Output the (x, y) coordinate of the center of the cell containing the given text.  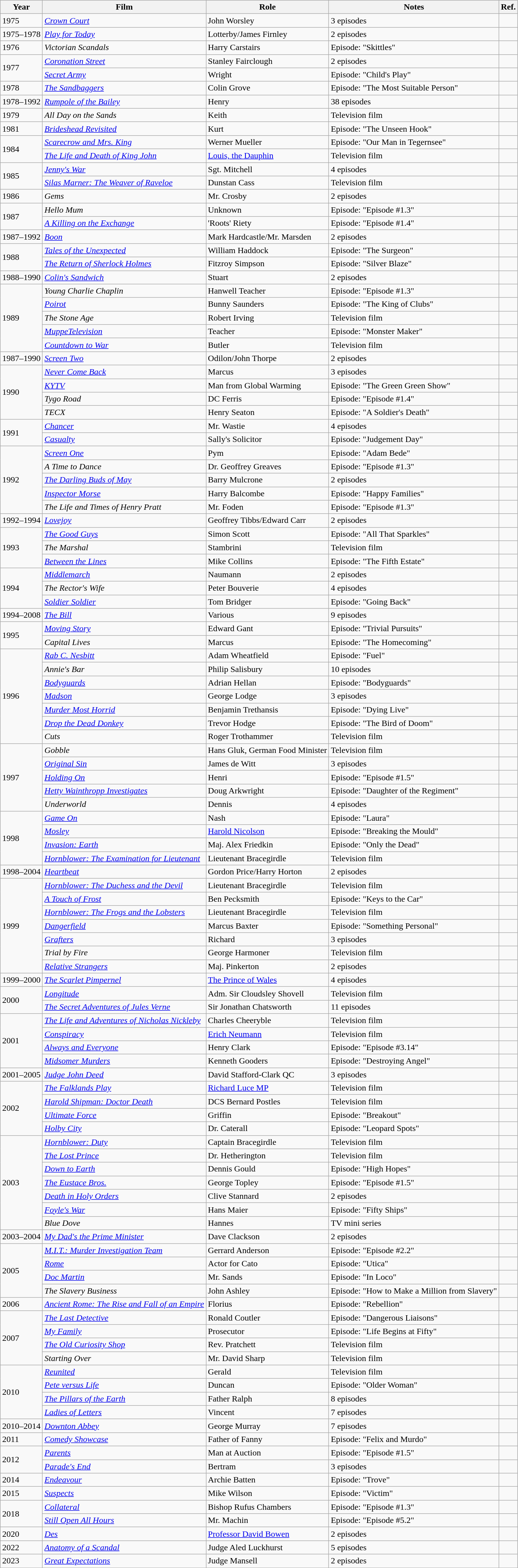
Charles Cheeryble (268, 1020)
Father of Fanny (268, 1439)
Episode: "Something Personal" (414, 926)
Mr. David Sharp (268, 1358)
1976 (21, 48)
Dave Clackson (268, 1236)
Blue Dove (124, 1223)
Griffin (268, 1115)
Gobble (124, 750)
The Prince of Wales (268, 980)
Father Ralph (268, 1399)
Boon (124, 237)
Sgt. Mitchell (268, 169)
Stambrini (268, 547)
2001 (21, 1040)
Episode: "Breaking the Mould" (414, 831)
DCS Bernard Postles (268, 1102)
Never Come Back (124, 372)
The Life and Adventures of Nicholas Nickleby (124, 1020)
Dr. Caterall (268, 1129)
Hetty Wainthropp Investigates (124, 791)
KYTV (124, 385)
Silas Marner: The Weaver of Raveloe (124, 183)
Episode: "The King of Clubs" (414, 304)
Victorian Scandals (124, 48)
Gerrard Anderson (268, 1250)
Lotterby/James Firnley (268, 34)
Parents (124, 1453)
Harold Nicolson (268, 831)
Dr. Geoffrey Greaves (268, 466)
1999–2000 (21, 980)
2010–2014 (21, 1426)
5 episodes (414, 1547)
Jenny's War (124, 169)
Hornblower: The Frogs and the Lobsters (124, 912)
Episode: "Episode #2.2" (414, 1250)
Midsomer Murders (124, 1061)
Nash (268, 818)
Episode: "The Fifth Estate" (414, 561)
Episode: "All That Sparkles" (414, 534)
DC Ferris (268, 399)
Capital Lives (124, 642)
Episode: "Bodyguards" (414, 683)
Underworld (124, 804)
George Harmoner (268, 953)
2011 (21, 1439)
Dangerfield (124, 926)
1978–1992 (21, 102)
Episode: "Destroying Angel" (414, 1061)
Odilon/John Thorpe (268, 358)
2003 (21, 1182)
Episode: "The Bird of Doom" (414, 723)
The Sandbaggers (124, 88)
Episode: "Episode #3.14" (414, 1048)
All Day on the Sands (124, 115)
Prosecutor (268, 1331)
Inspector Morse (124, 493)
Naumann (268, 574)
The Pillars of the Earth (124, 1399)
1978 (21, 88)
Episode: "Utica" (414, 1264)
Roger Trothammer (268, 737)
Colin's Sandwich (124, 277)
1987–1990 (21, 358)
1984 (21, 149)
Erich Neumann (268, 1034)
David Stafford-Clark QC (268, 1075)
38 episodes (414, 102)
Middlemarch (124, 574)
'Roots' Riety (268, 223)
Cuts (124, 737)
Episode: "Going Back" (414, 602)
Ultimate Force (124, 1115)
The Lost Prince (124, 1155)
Annie's Bar (124, 669)
My Family (124, 1331)
MuppeTelevision (124, 331)
Foyle's War (124, 1209)
Harold Shipman: Doctor Death (124, 1102)
Episode: "Fifty Ships" (414, 1209)
Drop the Dead Donkey (124, 723)
Episode: "Dangerous Liaisons" (414, 1318)
Anatomy of a Scandal (124, 1547)
John Worsley (268, 21)
Kurt (268, 129)
Grafters (124, 939)
Episode: "Daughter of the Regiment" (414, 791)
The Darling Buds of May (124, 480)
Episode: "The Most Suitable Person" (414, 88)
Episode: "The Surgeon" (414, 250)
Episode: "The Green Green Show" (414, 385)
Young Charlie Chaplin (124, 291)
Hornblower: The Duchess and the Devil (124, 885)
2020 (21, 1534)
My Dad's the Prime Minister (124, 1236)
The Stone Age (124, 318)
Film (124, 7)
Conspiracy (124, 1034)
Ben Pecksmith (268, 899)
The Secret Adventures of Jules Verne (124, 1007)
Original Sin (124, 764)
Game On (124, 818)
Episode: "Older Woman" (414, 1385)
The Slavery Business (124, 1291)
1975 (21, 21)
Episode: "Trivial Pursuits" (414, 629)
8 episodes (414, 1399)
Poirot (124, 304)
Downton Abbey (124, 1426)
Rumpole of the Bailey (124, 102)
Episode: "Our Man in Tegernsee" (414, 142)
1975–1978 (21, 34)
Episode: "Breakout" (414, 1115)
Richard Luce MP (268, 1088)
Henry (268, 102)
2002 (21, 1108)
Madson (124, 696)
Coronation Street (124, 61)
Episode: "Happy Families" (414, 493)
2022 (21, 1547)
1977 (21, 68)
Stanley Fairclough (268, 61)
1995 (21, 635)
George Lodge (268, 696)
Hornblower: Duty (124, 1142)
Mosley (124, 831)
Clive Stannard (268, 1196)
Kenneth Gooders (268, 1061)
The Good Guys (124, 534)
George Topley (268, 1182)
Bodyguards (124, 683)
Brideshead Revisited (124, 129)
Lovejoy (124, 520)
Episode: "Felix and Murdo" (414, 1439)
Wright (268, 75)
The Old Curiosity Shop (124, 1345)
Ronald Coutler (268, 1318)
Man from Global Warming (268, 385)
Episode: "High Hopes" (414, 1169)
Episode: "Life Begins at Fifty" (414, 1331)
1991 (21, 433)
A Time to Dance (124, 466)
2001–2005 (21, 1075)
Notes (414, 7)
The Marshal (124, 547)
Actor for Cato (268, 1264)
2006 (21, 1304)
Fitzroy Simpson (268, 264)
Adrian Hellan (268, 683)
Bishop Rufus Chambers (268, 1507)
Episode: "Trove" (414, 1480)
Screen Two (124, 358)
Dennis Gould (268, 1169)
Dunstan Cass (268, 183)
2003–2004 (21, 1236)
Hanwell Teacher (268, 291)
Casualty (124, 439)
Episode: "Victim" (414, 1493)
2023 (21, 1561)
Man at Auction (268, 1453)
Gordon Price/Harry Horton (268, 872)
11 episodes (414, 1007)
Judge Mansell (268, 1561)
Episode: "Laura" (414, 818)
Hans Maier (268, 1209)
Unknown (268, 210)
Dennis (268, 804)
1998 (21, 838)
M.I.T.: Murder Investigation Team (124, 1250)
Mike Wilson (268, 1493)
Various (268, 615)
The Eustace Bros. (124, 1182)
1987 (21, 217)
The Life and Times of Henry Pratt (124, 507)
A Killing on the Exchange (124, 223)
Holby City (124, 1129)
Adam Wheatfield (268, 656)
John Ashley (268, 1291)
Longitude (124, 993)
Judge John Deed (124, 1075)
10 episodes (414, 669)
2000 (21, 1000)
Mr. Foden (268, 507)
Henri (268, 777)
Harry Carstairs (268, 48)
Maj. Pinkerton (268, 966)
Hans Gluk, German Food Minister (268, 750)
Sally's Solicitor (268, 439)
1998–2004 (21, 872)
Richard (268, 939)
Benjamin Trethansis (268, 710)
Judge Aled Luckhurst (268, 1547)
9 episodes (414, 615)
Episode: "Monster Maker" (414, 331)
TECX (124, 413)
Pete versus Life (124, 1385)
Maj. Alex Friedkin (268, 845)
Invasion: Earth (124, 845)
Relative Strangers (124, 966)
Holding On (124, 777)
Crown Court (124, 21)
The Scarlet Pimpernel (124, 980)
Role (268, 7)
Teacher (268, 331)
Dr. Hetherington (268, 1155)
Captain Bracegirdle (268, 1142)
The Life and Death of King John (124, 155)
1981 (21, 129)
Episode: "In Loco" (414, 1277)
Bertram (268, 1466)
2014 (21, 1480)
Duncan (268, 1385)
Pym (268, 453)
Hannes (268, 1223)
Episode: "Silver Blaze" (414, 264)
Ladies of Letters (124, 1412)
2005 (21, 1270)
Tom Bridger (268, 602)
Louis, the Dauphin (268, 155)
Mr. Sands (268, 1277)
Marcus Baxter (268, 926)
Collateral (124, 1507)
Episode: "How to Make a Million from Slavery" (414, 1291)
1986 (21, 196)
Mark Hardcastle/Mr. Marsden (268, 237)
Trial by Fire (124, 953)
Episode: "Child's Play" (414, 75)
Tales of the Unexpected (124, 250)
Geoffrey Tibbs/Edward Carr (268, 520)
Murder Most Horrid (124, 710)
Edward Gant (268, 629)
Episode: "Skittles" (414, 48)
Episode: "Judgement Day" (414, 439)
Episode: "Only the Dead" (414, 845)
A Touch of Frost (124, 899)
Episode: "Dying Live" (414, 710)
Keith (268, 115)
Mr. Wastie (268, 426)
Hello Mum (124, 210)
Bunny Saunders (268, 304)
2018 (21, 1514)
1990 (21, 392)
Philip Salisbury (268, 669)
Vincent (268, 1412)
Colin Grove (268, 88)
Adm. Sir Cloudsley Shovell (268, 993)
Play for Today (124, 34)
Tygo Road (124, 399)
1996 (21, 696)
The Return of Sherlock Holmes (124, 264)
Florius (268, 1304)
Episode: "Episode #5.2" (414, 1520)
Down to Earth (124, 1169)
1992 (21, 480)
Soldier Soldier (124, 602)
Mike Collins (268, 561)
2015 (21, 1493)
1985 (21, 176)
Episode: "The Homecoming" (414, 642)
Henry Seaton (268, 413)
Sir Jonathan Chatsworth (268, 1007)
1988–1990 (21, 277)
Archie Batten (268, 1480)
Between the Lines (124, 561)
Episode: "Keys to the Car" (414, 899)
Rome (124, 1264)
Reunited (124, 1372)
Trevor Hodge (268, 723)
1999 (21, 926)
Parade's End (124, 1466)
Always and Everyone (124, 1048)
Still Open All Hours (124, 1520)
Starting Over (124, 1358)
Scarecrow and Mrs. King (124, 142)
Comedy Showcase (124, 1439)
1989 (21, 318)
Countdown to War (124, 345)
Episode: "The Unseen Hook" (414, 129)
Stuart (268, 277)
Doc Martin (124, 1277)
Simon Scott (268, 534)
Harry Balcombe (268, 493)
The Rector's Wife (124, 588)
Mr. Machin (268, 1520)
1987–1992 (21, 237)
1979 (21, 115)
The Last Detective (124, 1318)
1993 (21, 547)
William Haddock (268, 250)
Screen One (124, 453)
Episode: "Fuel" (414, 656)
Henry Clark (268, 1048)
2007 (21, 1338)
Episode: "Adam Bede" (414, 453)
Episode: "A Soldier's Death" (414, 413)
1994 (21, 588)
1992–1994 (21, 520)
Gems (124, 196)
1994–2008 (21, 615)
Suspects (124, 1493)
1988 (21, 257)
Hornblower: The Examination for Lieutenant (124, 858)
Robert Irving (268, 318)
Barry Mulcrone (268, 480)
Secret Army (124, 75)
Mr. Crosby (268, 196)
The Bill (124, 615)
Chancer (124, 426)
Ancient Rome: The Rise and Fall of an Empire (124, 1304)
1997 (21, 777)
Episode: "Rebellion" (414, 1304)
2010 (21, 1392)
James de Witt (268, 764)
Great Expectations (124, 1561)
Werner Mueller (268, 142)
Doug Arkwright (268, 791)
The Falklands Play (124, 1088)
TV mini series (414, 1223)
Endeavour (124, 1480)
2012 (21, 1459)
Rab C. Nesbitt (124, 656)
Peter Bouverie (268, 588)
Des (124, 1534)
Year (21, 7)
Episode: "Leopard Spots" (414, 1129)
George Murray (268, 1426)
Heartbeat (124, 872)
Death in Holy Orders (124, 1196)
Moving Story (124, 629)
Professor David Bowen (268, 1534)
Ref. (508, 7)
Rev. Pratchett (268, 1345)
Gerald (268, 1372)
Butler (268, 345)
